Provide the (X, Y) coordinate of the cell's center where the given text is located.  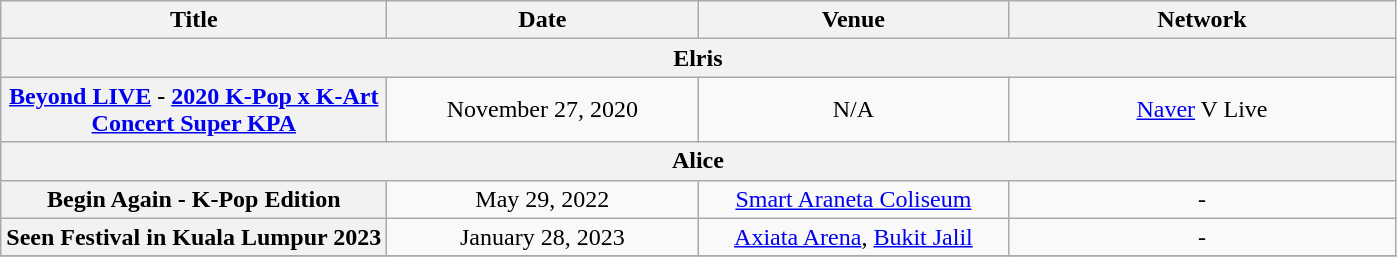
Title (194, 20)
Seen Festival in Kuala Lumpur 2023 (194, 237)
Axiata Arena, Bukit Jalil (854, 237)
Date (542, 20)
Beyond LIVE - 2020 K-Pop x K-Art Concert Super KPA (194, 110)
Network (1202, 20)
N/A (854, 110)
Begin Again - K-Pop Edition (194, 199)
Elris (698, 58)
January 28, 2023 (542, 237)
Smart Araneta Coliseum (854, 199)
Alice (698, 161)
November 27, 2020 (542, 110)
May 29, 2022 (542, 199)
Naver V Live (1202, 110)
Venue (854, 20)
